Find where the given text appears and provide that cell's center as (X, Y) coordinate. 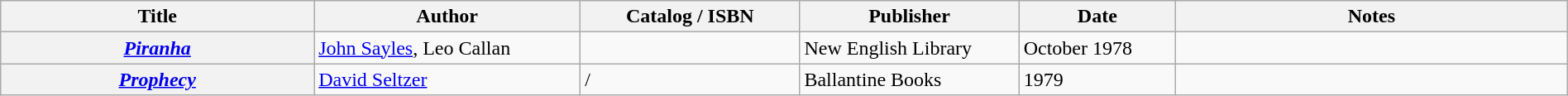
Title (157, 17)
1979 (1097, 79)
David Seltzer (447, 79)
Date (1097, 17)
Notes (1372, 17)
New English Library (910, 48)
October 1978 (1097, 48)
/ (690, 79)
Publisher (910, 17)
Prophecy (157, 79)
John Sayles, Leo Callan (447, 48)
Catalog / ISBN (690, 17)
Piranha (157, 48)
Ballantine Books (910, 79)
Author (447, 17)
